Find where the given text appears and provide that cell's center as (X, Y) coordinate. 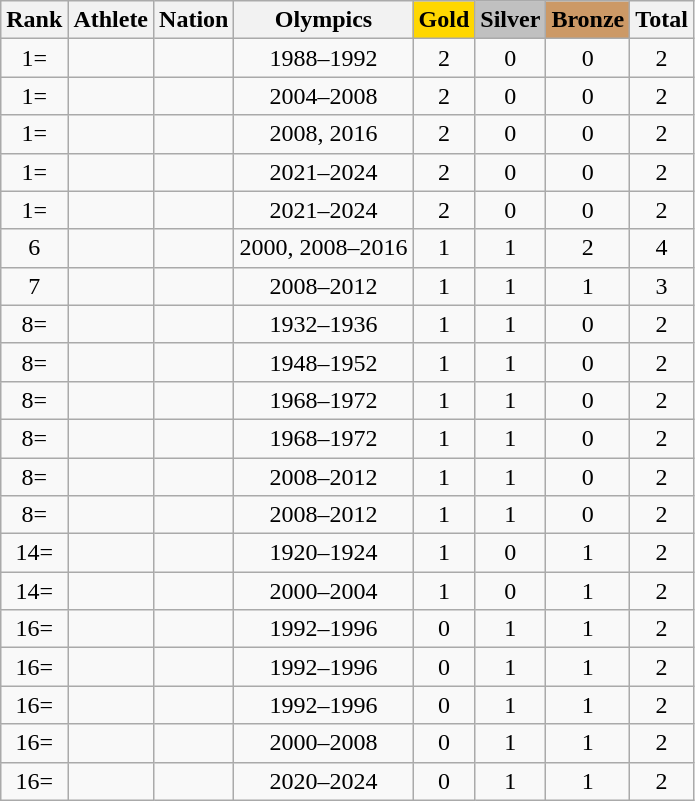
1988–1992 (324, 58)
1932–1936 (324, 324)
Gold (444, 20)
2020–2024 (324, 781)
Athlete (111, 20)
7 (34, 286)
2000–2004 (324, 591)
6 (34, 248)
Total (662, 20)
Rank (34, 20)
2000–2008 (324, 743)
1920–1924 (324, 553)
Silver (510, 20)
1948–1952 (324, 362)
3 (662, 286)
2004–2008 (324, 96)
Bronze (588, 20)
Nation (194, 20)
Olympics (324, 20)
4 (662, 248)
2000, 2008–2016 (324, 248)
2008, 2016 (324, 134)
